Capture the cell that displays the provided text and extract its (x, y) central coordinate. 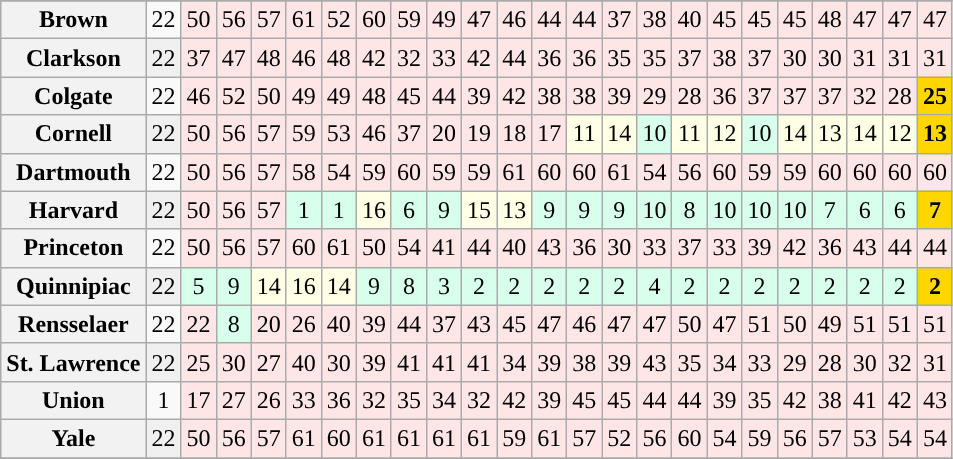
Dartmouth (74, 172)
19 (480, 134)
Yale (74, 438)
Rensselaer (74, 324)
18 (514, 134)
Union (74, 400)
15 (480, 210)
Cornell (74, 134)
Harvard (74, 210)
St. Lawrence (74, 362)
5 (198, 286)
Clarkson (74, 58)
Quinnipiac (74, 286)
3 (444, 286)
4 (654, 286)
Brown (74, 20)
58 (304, 172)
Princeton (74, 248)
Colgate (74, 96)
